Return (x, y) of the center of cell containing provided text 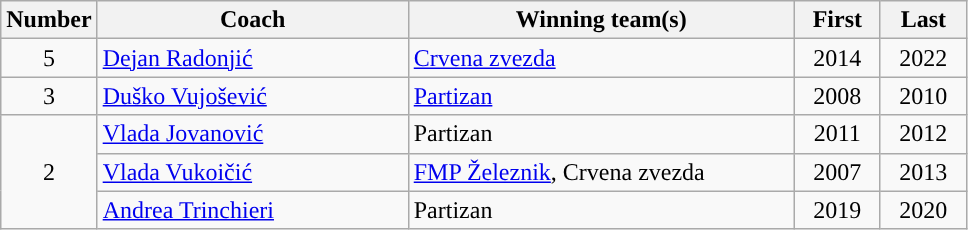
Dejan Radonjić (252, 58)
2007 (837, 172)
2019 (837, 210)
3 (49, 96)
Winning team(s) (601, 20)
2012 (923, 134)
Vlada Vukoičić (252, 172)
2013 (923, 172)
2020 (923, 210)
Crvena zvezda (601, 58)
Duško Vujošević (252, 96)
Number (49, 20)
2008 (837, 96)
Last (923, 20)
2014 (837, 58)
2011 (837, 134)
Coach (252, 20)
First (837, 20)
Vlada Jovanović (252, 134)
2022 (923, 58)
Andrea Trinchieri (252, 210)
5 (49, 58)
2 (49, 172)
FMP Železnik, Crvena zvezda (601, 172)
2010 (923, 96)
